Output the (X, Y) coordinate of the center of the cell containing the given text.  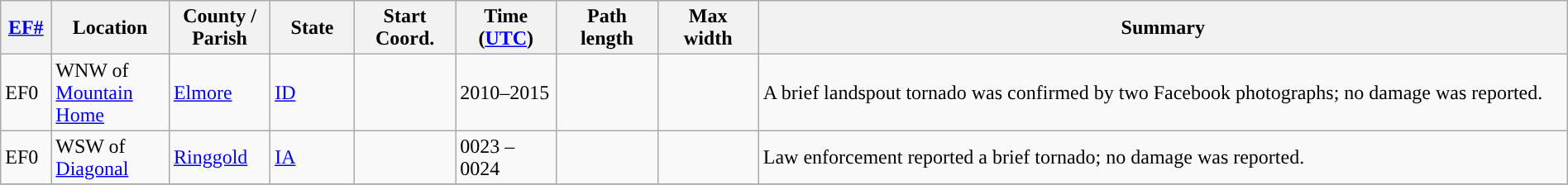
2010–2015 (506, 92)
Summary (1163, 28)
Ringgold (219, 157)
WNW of Mountain Home (111, 92)
Law enforcement reported a brief tornado; no damage was reported. (1163, 157)
Path length (607, 28)
Time (UTC) (506, 28)
Elmore (219, 92)
WSW of Diagonal (111, 157)
Max width (708, 28)
A brief landspout tornado was confirmed by two Facebook photographs; no damage was reported. (1163, 92)
Location (111, 28)
0023 – 0024 (506, 157)
County / Parish (219, 28)
EF# (26, 28)
State (313, 28)
IA (313, 157)
Start Coord. (404, 28)
ID (313, 92)
